Pinpoint the cell where the given text exists, returning its [x, y] midpoint coordinate. 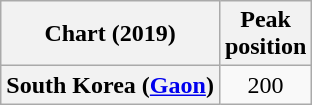
Peakposition [265, 34]
200 [265, 85]
Chart (2019) [110, 34]
South Korea (Gaon) [110, 85]
